For the text-containing cell, return its midpoint in (x, y) coordinate format. 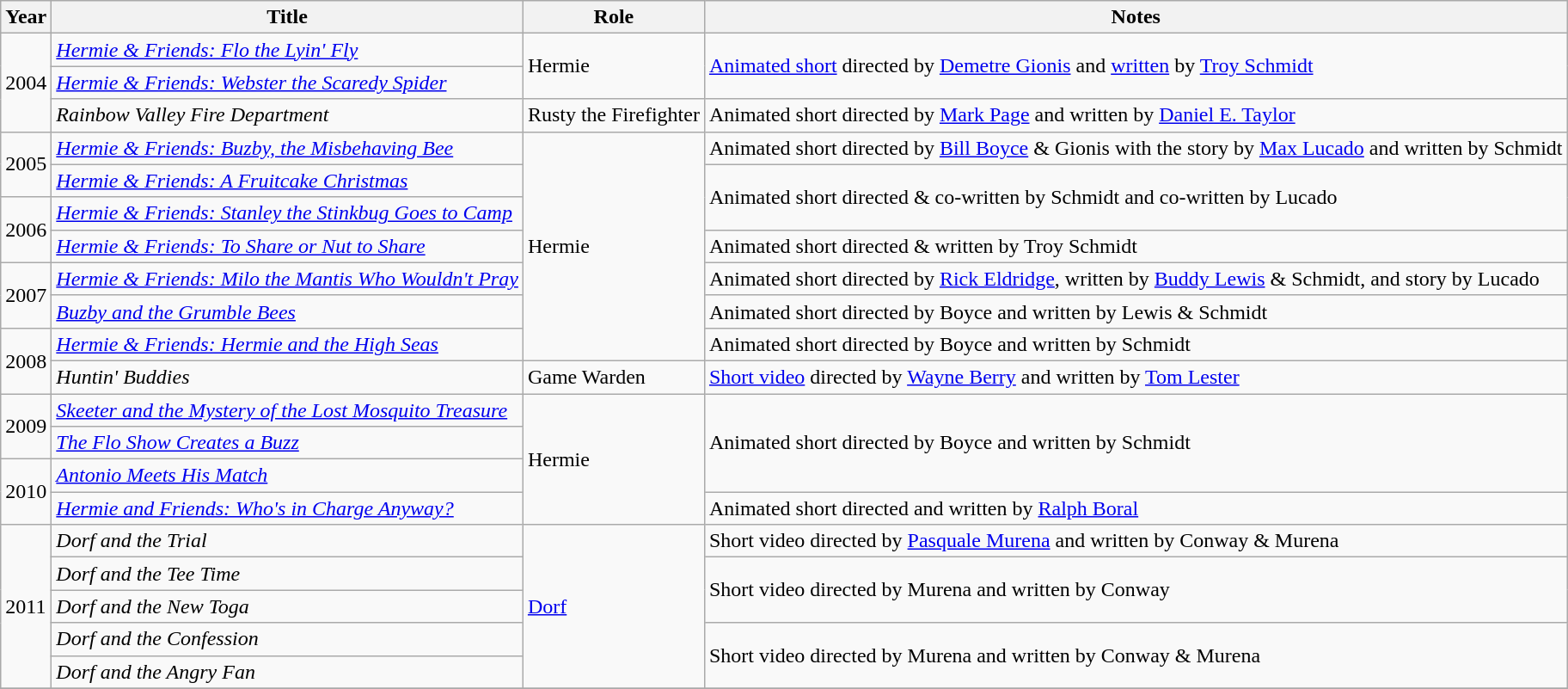
Hermie & Friends: Milo the Mantis Who Wouldn't Pray (287, 279)
Hermie & Friends: Hermie and the High Seas (287, 344)
Antonio Meets His Match (287, 476)
Animated short directed by Mark Page and written by Daniel E. Taylor (1136, 115)
Short video directed by Wayne Berry and written by Tom Lester (1136, 377)
2005 (26, 164)
Title (287, 17)
Skeeter and the Mystery of the Lost Mosquito Treasure (287, 410)
Huntin' Buddies (287, 377)
Dorf and the Tee Time (287, 574)
Animated short directed & written by Troy Schmidt (1136, 246)
Dorf and the Angry Fan (287, 672)
Year (26, 17)
Hermie & Friends: Stanley the Stinkbug Goes to Camp (287, 213)
Dorf and the New Toga (287, 606)
2010 (26, 492)
Hermie & Friends: A Fruitcake Christmas (287, 181)
Hermie & Friends: Flo the Lyin' Fly (287, 50)
2011 (26, 606)
Hermie & Friends: To Share or Nut to Share (287, 246)
Animated short directed by Rick Eldridge, written by Buddy Lewis & Schmidt, and story by Lucado (1136, 279)
Dorf and the Confession (287, 639)
The Flo Show Creates a Buzz (287, 443)
Short video directed by Murena and written by Conway (1136, 590)
Animated short directed & co-written by Schmidt and co-written by Lucado (1136, 197)
2004 (26, 83)
Short video directed by Pasquale Murena and written by Conway & Murena (1136, 541)
Hermie & Friends: Buzby, the Misbehaving Bee (287, 148)
2007 (26, 295)
Game Warden (614, 377)
Hermie and Friends: Who's in Charge Anyway? (287, 508)
2008 (26, 360)
Animated short directed by Boyce and written by Lewis & Schmidt (1136, 311)
Hermie & Friends: Webster the Scaredy Spider (287, 83)
2006 (26, 230)
Rusty the Firefighter (614, 115)
Buzby and the Grumble Bees (287, 311)
Animated short directed and written by Ralph Boral (1136, 508)
Notes (1136, 17)
Animated short directed by Bill Boyce & Gionis with the story by Max Lucado and written by Schmidt (1136, 148)
Animated short directed by Demetre Gionis and written by Troy Schmidt (1136, 66)
Role (614, 17)
Dorf (614, 606)
2009 (26, 427)
Short video directed by Murena and written by Conway & Murena (1136, 655)
Rainbow Valley Fire Department (287, 115)
Dorf and the Trial (287, 541)
